Return the (X, Y) coordinate for the center point of the cell that contains the specified text.  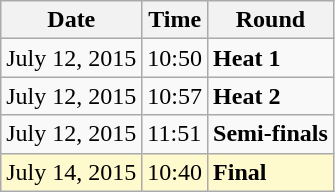
10:57 (175, 96)
July 14, 2015 (72, 172)
Final (271, 172)
11:51 (175, 134)
Heat 2 (271, 96)
Round (271, 20)
Heat 1 (271, 58)
10:40 (175, 172)
Semi-finals (271, 134)
Date (72, 20)
10:50 (175, 58)
Time (175, 20)
